Pinpoint the cell where the given text exists, returning its [x, y] midpoint coordinate. 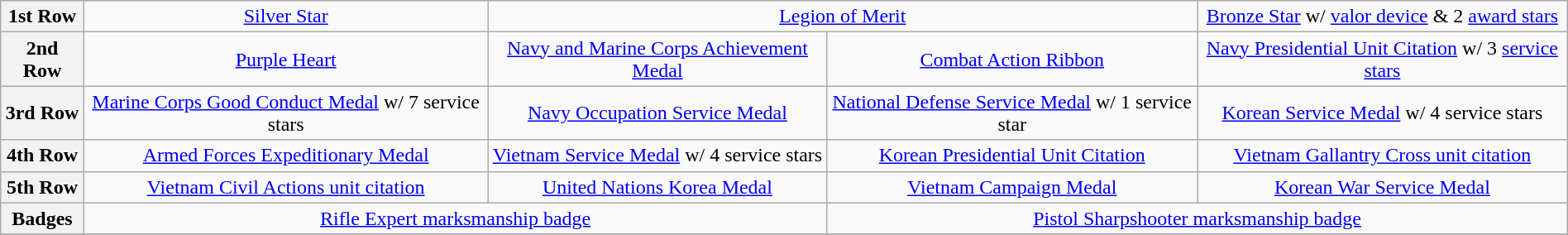
Vietnam Campaign Medal [1012, 187]
United Nations Korea Medal [657, 187]
Legion of Merit [842, 17]
Badges [42, 218]
Vietnam Service Medal w/ 4 service stars [657, 156]
Armed Forces Expeditionary Medal [286, 156]
Marine Corps Good Conduct Medal w/ 7 service stars [286, 113]
3rd Row [42, 113]
Vietnam Civil Actions unit citation [286, 187]
Korean Service Medal w/ 4 service stars [1383, 113]
Korean Presidential Unit Citation [1012, 156]
Vietnam Gallantry Cross unit citation [1383, 156]
Navy and Marine Corps Achievement Medal [657, 60]
National Defense Service Medal w/ 1 service star [1012, 113]
Korean War Service Medal [1383, 187]
Rifle Expert marksmanship badge [455, 218]
Navy Presidential Unit Citation w/ 3 service stars [1383, 60]
Pistol Sharpshooter marksmanship badge [1198, 218]
Silver Star [286, 17]
1st Row [42, 17]
Purple Heart [286, 60]
2nd Row [42, 60]
Bronze Star w/ valor device & 2 award stars [1383, 17]
Navy Occupation Service Medal [657, 113]
4th Row [42, 156]
Combat Action Ribbon [1012, 60]
5th Row [42, 187]
